Pinpoint the cell where the given text exists, returning its [x, y] midpoint coordinate. 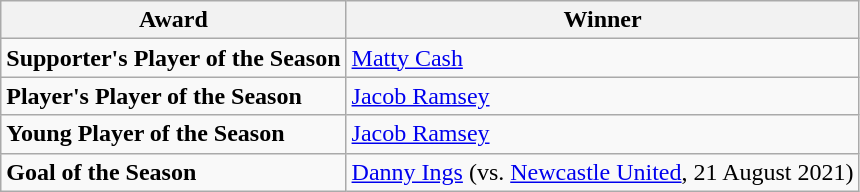
Goal of the Season [174, 172]
Player's Player of the Season [174, 96]
Award [174, 20]
Winner [602, 20]
Supporter's Player of the Season [174, 58]
Young Player of the Season [174, 134]
Danny Ings (vs. Newcastle United, 21 August 2021) [602, 172]
Matty Cash [602, 58]
